Determine the [x, y] coordinate at the center of the cell enclosing the given text.  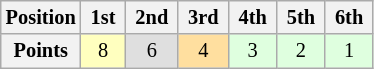
Position [41, 17]
5th [301, 17]
4th [253, 17]
1 [349, 51]
3rd [203, 17]
6 [152, 51]
3 [253, 51]
1st [104, 17]
2nd [152, 17]
4 [203, 51]
6th [349, 17]
2 [301, 51]
8 [104, 51]
Points [41, 51]
